Scan for the cell matching the given text and deliver its (x, y) coordinate at center. 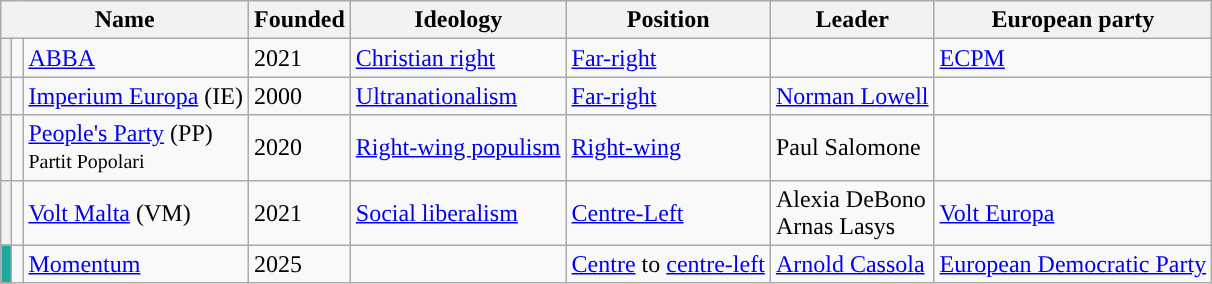
Founded (300, 20)
Norman Lowell (852, 96)
Social liberalism (458, 212)
European party (1073, 20)
2020 (300, 148)
ABBA (136, 58)
Christian right (458, 58)
Imperium Europa (IE) (136, 96)
European Democratic Party (1073, 264)
Position (668, 20)
Alexia DeBonoArnas Lasys (852, 212)
Ideology (458, 20)
Paul Salomone (852, 148)
Arnold Cassola (852, 264)
Volt Europa (1073, 212)
ECPM (1073, 58)
Centre-Left (668, 212)
2025 (300, 264)
Name (125, 20)
People's Party (PP)Partit Popolari (136, 148)
Centre to centre-left (668, 264)
Momentum (136, 264)
Right-wing populism (458, 148)
Volt Malta (VM) (136, 212)
2000 (300, 96)
Ultranationalism (458, 96)
Leader (852, 20)
Right-wing (668, 148)
